Detect which cell encompasses the target text, then output its (X, Y) center coordinate. 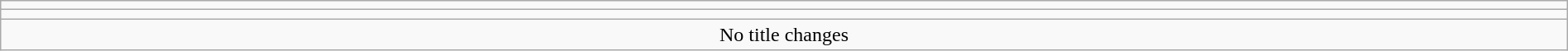
No title changes (784, 35)
